Scan for the cell matching the given text and deliver its (x, y) coordinate at center. 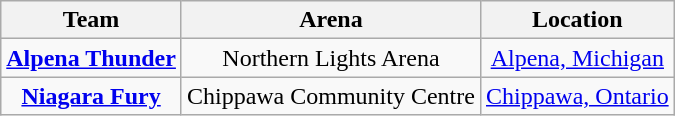
Chippawa, Ontario (577, 96)
Location (577, 20)
Niagara Fury (92, 96)
Team (92, 20)
Alpena Thunder (92, 58)
Arena (330, 20)
Northern Lights Arena (330, 58)
Chippawa Community Centre (330, 96)
Alpena, Michigan (577, 58)
